Return (X, Y) of the center of cell containing provided text 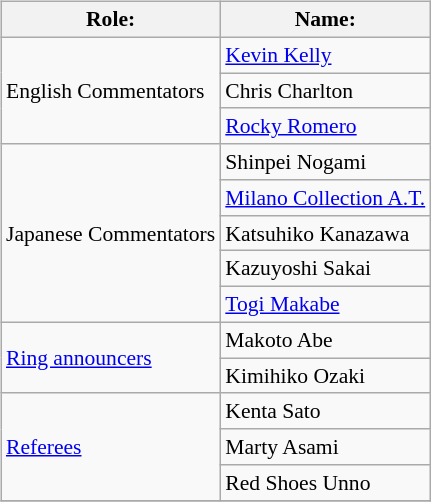
Chris Charlton (325, 91)
Marty Asami (325, 447)
Japanese Commentators (110, 233)
Referees (110, 446)
Kazuyoshi Sakai (325, 269)
Ring announcers (110, 358)
Makoto Abe (325, 340)
Katsuhiko Kanazawa (325, 233)
Red Shoes Unno (325, 483)
Milano Collection A.T. (325, 198)
Name: (325, 20)
Role: (110, 20)
Kimihiko Ozaki (325, 376)
Kevin Kelly (325, 55)
Shinpei Nogami (325, 162)
Kenta Sato (325, 411)
Rocky Romero (325, 126)
Togi Makabe (325, 305)
English Commentators (110, 90)
